For the text-containing cell, return its midpoint in (x, y) coordinate format. 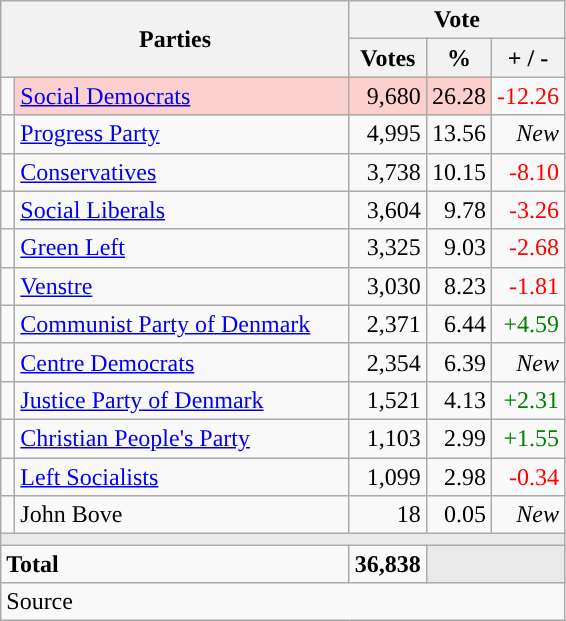
Total (176, 564)
13.56 (458, 134)
Communist Party of Denmark (182, 324)
2,371 (388, 324)
-8.10 (528, 172)
3,325 (388, 248)
1,103 (388, 438)
6.39 (458, 362)
Justice Party of Denmark (182, 400)
Venstre (182, 286)
2.98 (458, 477)
Green Left (182, 248)
Christian People's Party (182, 438)
Progress Party (182, 134)
John Bove (182, 515)
-1.81 (528, 286)
-0.34 (528, 477)
1,521 (388, 400)
Source (283, 602)
+1.55 (528, 438)
8.23 (458, 286)
4,995 (388, 134)
1,099 (388, 477)
+4.59 (528, 324)
0.05 (458, 515)
-2.68 (528, 248)
+ / - (528, 58)
4.13 (458, 400)
6.44 (458, 324)
18 (388, 515)
9,680 (388, 96)
Parties (176, 39)
26.28 (458, 96)
Centre Democrats (182, 362)
Vote (456, 20)
9.03 (458, 248)
-3.26 (528, 210)
+2.31 (528, 400)
2,354 (388, 362)
% (458, 58)
Social Democrats (182, 96)
3,604 (388, 210)
-12.26 (528, 96)
3,030 (388, 286)
Left Socialists (182, 477)
Conservatives (182, 172)
9.78 (458, 210)
3,738 (388, 172)
Votes (388, 58)
2.99 (458, 438)
10.15 (458, 172)
36,838 (388, 564)
Social Liberals (182, 210)
